Return the (X, Y) coordinate for the center point of the cell that contains the specified text.  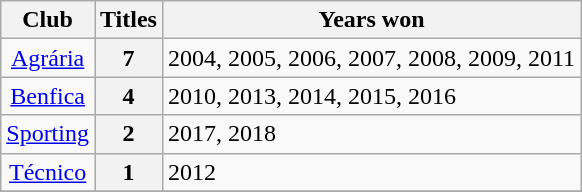
2004, 2005, 2006, 2007, 2008, 2009, 2011 (371, 58)
Agrária (48, 58)
4 (128, 96)
2010, 2013, 2014, 2015, 2016 (371, 96)
2 (128, 134)
7 (128, 58)
2012 (371, 172)
Years won (371, 20)
Técnico (48, 172)
2017, 2018 (371, 134)
Sporting (48, 134)
1 (128, 172)
Benfica (48, 96)
Club (48, 20)
Titles (128, 20)
